Return the [X, Y] coordinate for the center point of the cell that contains the specified text.  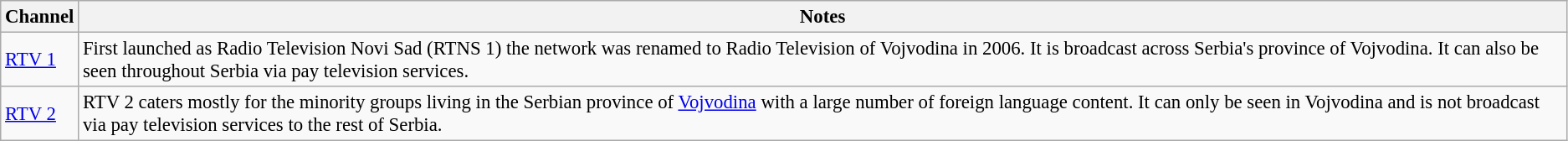
RTV 1 [40, 60]
Channel [40, 17]
Notes [823, 17]
RTV 2 [40, 114]
